Detect which cell encompasses the target text, then output its (X, Y) center coordinate. 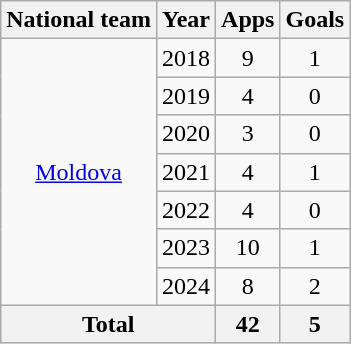
2023 (186, 248)
10 (248, 248)
9 (248, 58)
National team (79, 20)
2 (315, 286)
Year (186, 20)
3 (248, 134)
42 (248, 324)
5 (315, 324)
2020 (186, 134)
Apps (248, 20)
2019 (186, 96)
2021 (186, 172)
Moldova (79, 172)
Total (108, 324)
Goals (315, 20)
2018 (186, 58)
2024 (186, 286)
8 (248, 286)
2022 (186, 210)
